Capture the cell that displays the provided text and extract its (x, y) central coordinate. 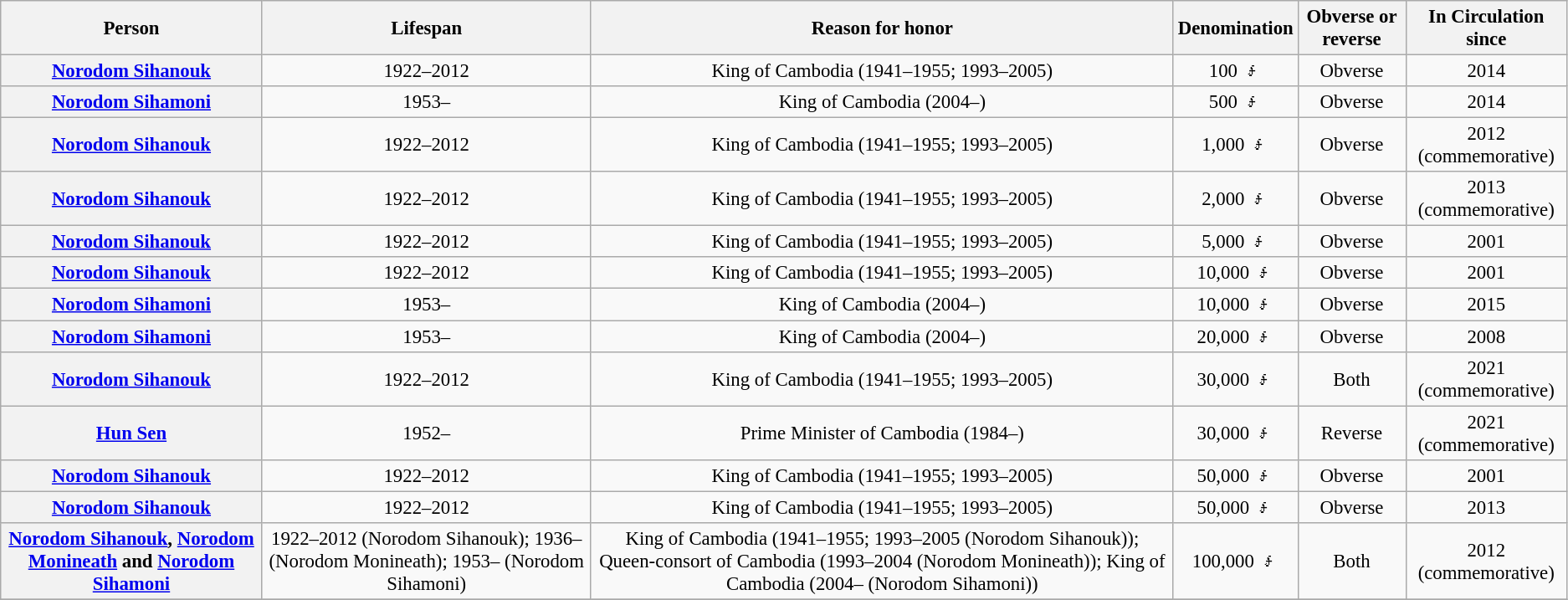
Prime Minister of Cambodia (1984–) (882, 433)
Lifespan (427, 28)
Reason for honor (882, 28)
Hun Sen (131, 433)
100 ៛ (1235, 71)
20,000 ៛ (1235, 336)
Norodom Sihanouk, Norodom Monineath and Norodom Sihamoni (131, 562)
Denomination (1235, 28)
2015 (1486, 305)
2013 (1486, 507)
500 ៛ (1235, 102)
Person (131, 28)
5,000 ៛ (1235, 242)
100,000 ៛ (1235, 562)
Obverse or reverse (1352, 28)
1,000 ៛ (1235, 146)
1952– (427, 433)
2013 (commemorative) (1486, 199)
2008 (1486, 336)
1922–2012 (Norodom Sihanouk); 1936– (Norodom Monineath); 1953– (Norodom Sihamoni) (427, 562)
In Circulation since (1486, 28)
Reverse (1352, 433)
2,000 ៛ (1235, 199)
